Pinpoint the cell where the given text exists, returning its [x, y] midpoint coordinate. 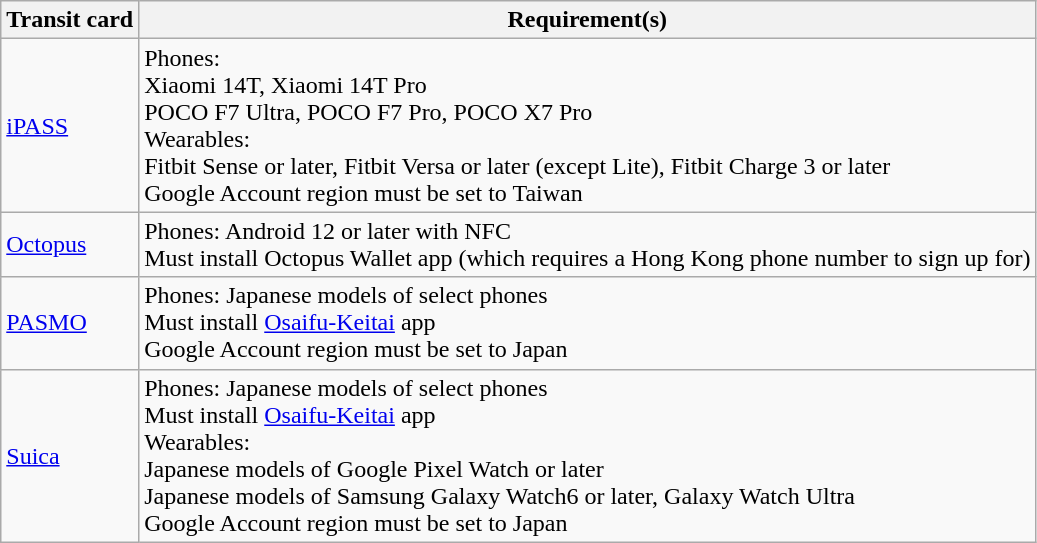
PASMO [70, 323]
Phones: Japanese models of select phonesMust install Osaifu-Keitai appGoogle Account region must be set to Japan [588, 323]
Suica [70, 456]
Requirement(s) [588, 20]
iPASS [70, 126]
Octopus [70, 244]
Transit card [70, 20]
Phones: Android 12 or later with NFCMust install Octopus Wallet app (which requires a Hong Kong phone number to sign up for) [588, 244]
